Return the (x, y) coordinate for the center point of the cell that contains the specified text.  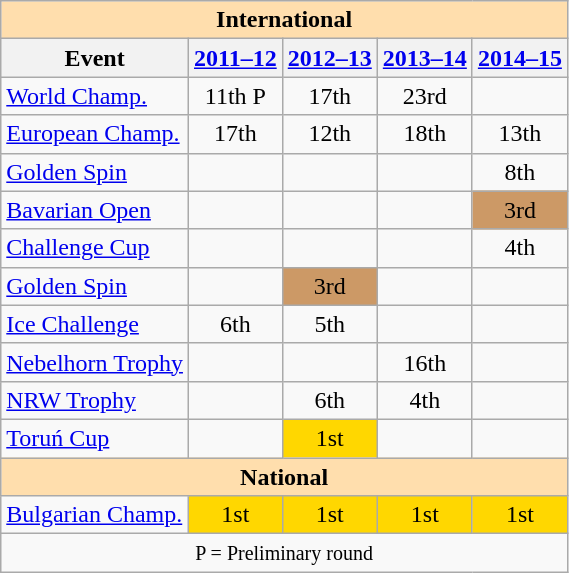
13th (520, 134)
World Champ. (95, 96)
European Champ. (95, 134)
Bulgarian Champ. (95, 515)
8th (520, 172)
23rd (424, 96)
2011–12 (235, 58)
International (284, 20)
16th (424, 362)
2013–14 (424, 58)
Event (95, 58)
NRW Trophy (95, 400)
5th (330, 324)
Bavarian Open (95, 210)
2012–13 (330, 58)
Nebelhorn Trophy (95, 362)
18th (424, 134)
Challenge Cup (95, 248)
P = Preliminary round (284, 553)
Ice Challenge (95, 324)
2014–15 (520, 58)
11th P (235, 96)
Toruń Cup (95, 438)
National (284, 477)
12th (330, 134)
